Return the [X, Y] coordinate for the center point of the cell that contains the specified text.  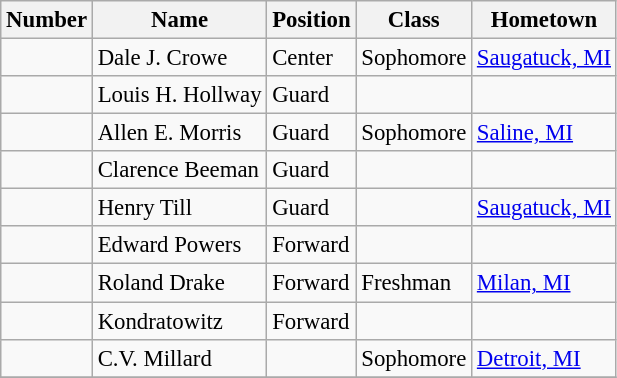
Freshman [414, 283]
C.V. Millard [179, 358]
Position [312, 20]
Detroit, MI [544, 358]
Class [414, 20]
Roland Drake [179, 283]
Milan, MI [544, 283]
Clarence Beeman [179, 170]
Saline, MI [544, 133]
Kondratowitz [179, 321]
Center [312, 58]
Name [179, 20]
Edward Powers [179, 245]
Henry Till [179, 208]
Dale J. Crowe [179, 58]
Allen E. Morris [179, 133]
Hometown [544, 20]
Number [47, 20]
Louis H. Hollway [179, 95]
